Return the [x, y] coordinate for the center point of the cell that contains the specified text.  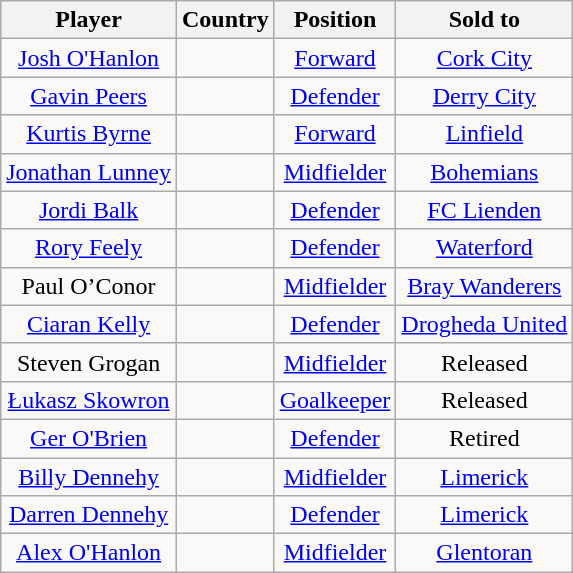
Country [225, 20]
Player [89, 20]
Jordi Balk [89, 210]
FC Lienden [484, 210]
Paul O’Conor [89, 286]
Linfield [484, 134]
Ciaran Kelly [89, 324]
Alex O'Hanlon [89, 553]
Darren Dennehy [89, 515]
Jonathan Lunney [89, 172]
Josh O'Hanlon [89, 58]
Billy Dennehy [89, 477]
Waterford [484, 248]
Retired [484, 438]
Derry City [484, 96]
Cork City [484, 58]
Position [335, 20]
Bray Wanderers [484, 286]
Rory Feely [89, 248]
Bohemians [484, 172]
Ger O'Brien [89, 438]
Gavin Peers [89, 96]
Sold to [484, 20]
Łukasz Skowron [89, 400]
Kurtis Byrne [89, 134]
Steven Grogan [89, 362]
Drogheda United [484, 324]
Goalkeeper [335, 400]
Glentoran [484, 553]
